Return [x, y] of the center of cell containing provided text 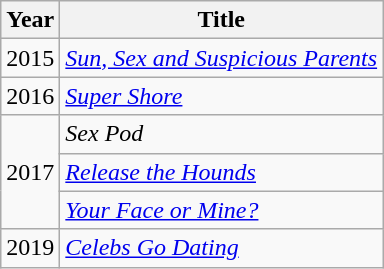
Sun, Sex and Suspicious Parents [222, 58]
Release the Hounds [222, 172]
Year [30, 20]
2017 [30, 172]
2019 [30, 248]
Celebs Go Dating [222, 248]
Super Shore [222, 96]
2016 [30, 96]
Title [222, 20]
Your Face or Mine? [222, 210]
2015 [30, 58]
Sex Pod [222, 134]
